Capture the cell that displays the provided text and extract its (x, y) central coordinate. 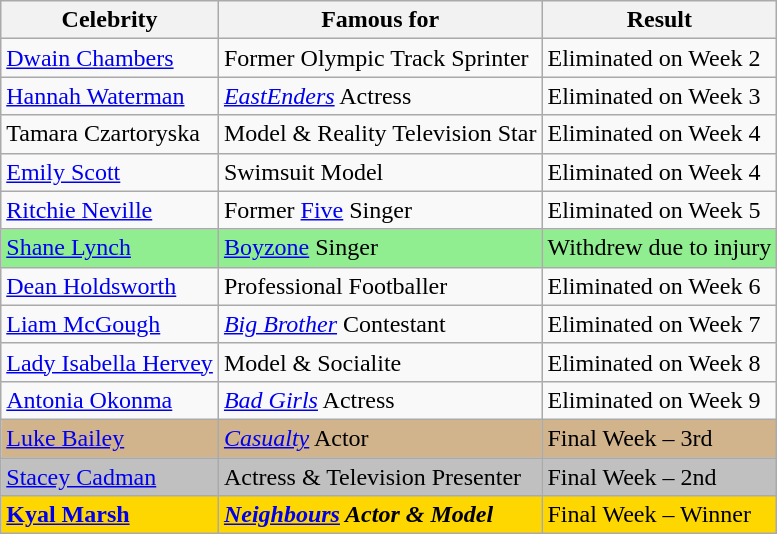
Big Brother Contestant (380, 324)
Stacey Cadman (110, 477)
Boyzone Singer (380, 248)
Eliminated on Week 8 (660, 362)
Eliminated on Week 7 (660, 324)
Famous for (380, 20)
Liam McGough (110, 324)
Eliminated on Week 3 (660, 96)
Hannah Waterman (110, 96)
Celebrity (110, 20)
Model & Socialite (380, 362)
Ritchie Neville (110, 210)
Kyal Marsh (110, 515)
Dean Holdsworth (110, 286)
Professional Footballer (380, 286)
Actress & Television Presenter (380, 477)
Luke Bailey (110, 438)
Eliminated on Week 9 (660, 400)
Lady Isabella Hervey (110, 362)
Former Five Singer (380, 210)
EastEnders Actress (380, 96)
Eliminated on Week 6 (660, 286)
Antonia Okonma (110, 400)
Final Week – Winner (660, 515)
Swimsuit Model (380, 172)
Dwain Chambers (110, 58)
Final Week – 2nd (660, 477)
Withdrew due to injury (660, 248)
Eliminated on Week 5 (660, 210)
Final Week – 3rd (660, 438)
Emily Scott (110, 172)
Model & Reality Television Star (380, 134)
Neighbours Actor & Model (380, 515)
Former Olympic Track Sprinter (380, 58)
Tamara Czartoryska (110, 134)
Result (660, 20)
Casualty Actor (380, 438)
Eliminated on Week 2 (660, 58)
Shane Lynch (110, 248)
Bad Girls Actress (380, 400)
